From the cell containing the given text, extract its center point as [X, Y] coordinate. 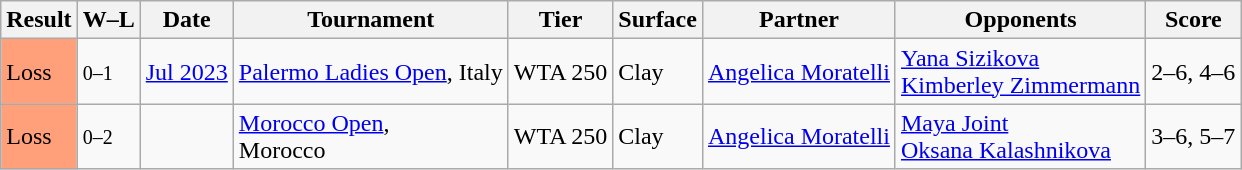
0–2 [108, 136]
Maya Joint Oksana Kalashnikova [1020, 136]
0–1 [108, 72]
Yana Sizikova Kimberley Zimmermann [1020, 72]
Result [39, 20]
W–L [108, 20]
3–6, 5–7 [1194, 136]
Score [1194, 20]
Opponents [1020, 20]
Tier [560, 20]
Jul 2023 [186, 72]
Morocco Open, Morocco [370, 136]
Date [186, 20]
Palermo Ladies Open, Italy [370, 72]
Surface [658, 20]
Tournament [370, 20]
Partner [798, 20]
2–6, 4–6 [1194, 72]
